From the cell containing the given text, extract its center point as (x, y) coordinate. 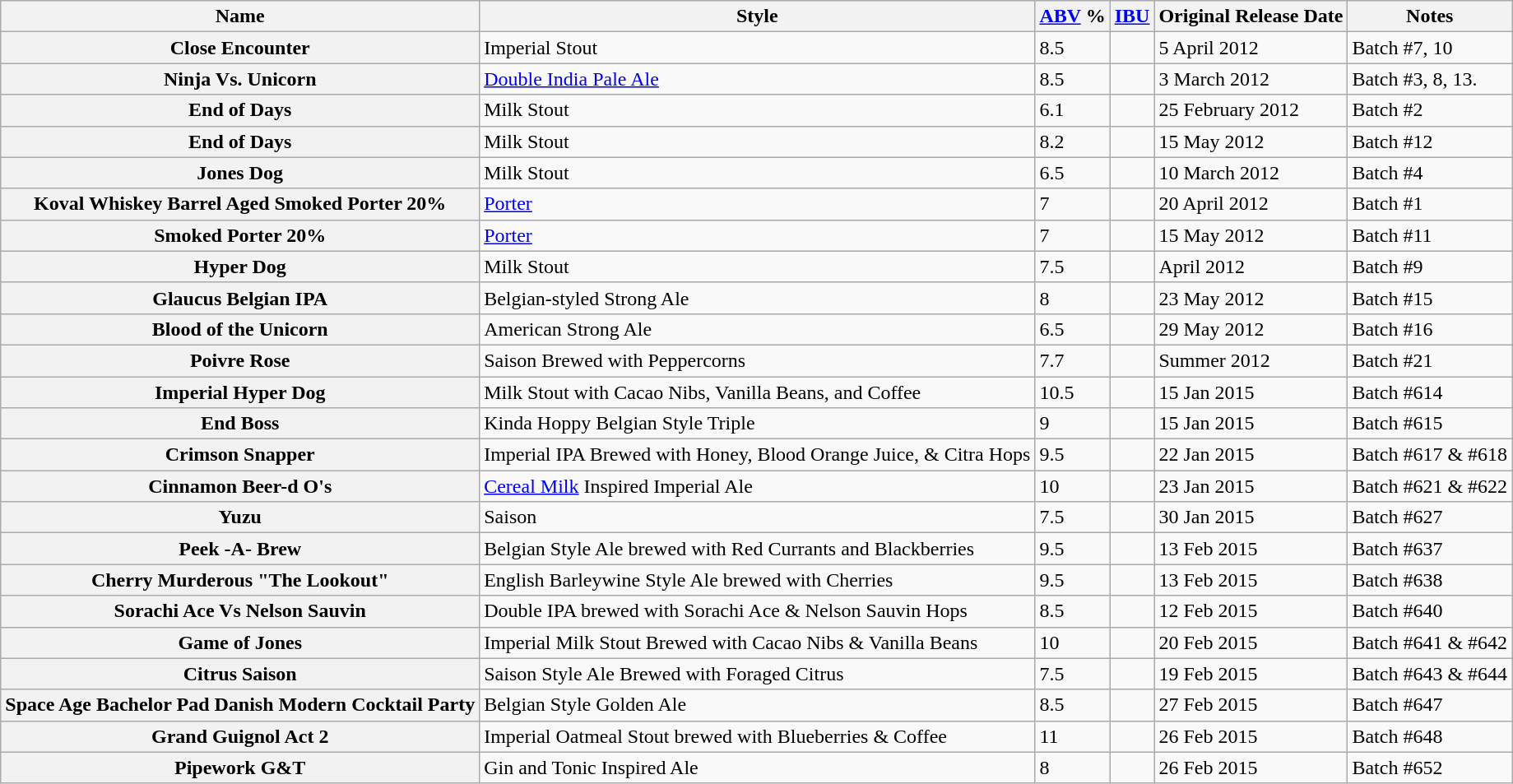
End Boss (240, 424)
Saison Style Ale Brewed with Foraged Citrus (757, 674)
ABV % (1073, 16)
Glaucus Belgian IPA (240, 298)
Batch #627 (1430, 517)
American Strong Ale (757, 329)
Batch #9 (1430, 267)
27 Feb 2015 (1251, 705)
Batch #2 (1430, 110)
Batch #3, 8, 13. (1430, 79)
Batch #621 & #622 (1430, 486)
3 March 2012 (1251, 79)
English Barleywine Style Ale brewed with Cherries (757, 580)
Batch #16 (1430, 329)
Citrus Saison (240, 674)
Batch #648 (1430, 736)
7.7 (1073, 360)
5 April 2012 (1251, 48)
Batch #614 (1430, 392)
Batch #647 (1430, 705)
Cinnamon Beer-d O's (240, 486)
22 Jan 2015 (1251, 455)
Imperial IPA Brewed with Honey, Blood Orange Juice, & Citra Hops (757, 455)
Ninja Vs. Unicorn (240, 79)
Batch #7, 10 (1430, 48)
11 (1073, 736)
Imperial Hyper Dog (240, 392)
Batch #12 (1430, 141)
Space Age Bachelor Pad Danish Modern Cocktail Party (240, 705)
Close Encounter (240, 48)
Grand Guignol Act 2 (240, 736)
Saison Brewed with Peppercorns (757, 360)
6.1 (1073, 110)
30 Jan 2015 (1251, 517)
Cereal Milk Inspired Imperial Ale (757, 486)
Double India Pale Ale (757, 79)
Batch #615 (1430, 424)
23 Jan 2015 (1251, 486)
Sorachi Ace Vs Nelson Sauvin (240, 611)
Name (240, 16)
Belgian-styled Strong Ale (757, 298)
Imperial Stout (757, 48)
Peek -A- Brew (240, 549)
Batch #641 & #642 (1430, 643)
Cherry Murderous "The Lookout" (240, 580)
Summer 2012 (1251, 360)
23 May 2012 (1251, 298)
Hyper Dog (240, 267)
Gin and Tonic Inspired Ale (757, 768)
Batch #617 & #618 (1430, 455)
8.2 (1073, 141)
20 April 2012 (1251, 204)
9 (1073, 424)
Batch #652 (1430, 768)
Batch #640 (1430, 611)
Double IPA brewed with Sorachi Ace & Nelson Sauvin Hops (757, 611)
19 Feb 2015 (1251, 674)
Batch #21 (1430, 360)
Batch #637 (1430, 549)
Koval Whiskey Barrel Aged Smoked Porter 20% (240, 204)
Original Release Date (1251, 16)
Batch #643 & #644 (1430, 674)
Poivre Rose (240, 360)
Imperial Milk Stout Brewed with Cacao Nibs & Vanilla Beans (757, 643)
Imperial Oatmeal Stout brewed with Blueberries & Coffee (757, 736)
12 Feb 2015 (1251, 611)
25 February 2012 (1251, 110)
10 March 2012 (1251, 173)
10.5 (1073, 392)
Style (757, 16)
Batch #4 (1430, 173)
Kinda Hoppy Belgian Style Triple (757, 424)
Milk Stout with Cacao Nibs, Vanilla Beans, and Coffee (757, 392)
Notes (1430, 16)
Game of Jones (240, 643)
Batch #15 (1430, 298)
Batch #1 (1430, 204)
Blood of the Unicorn (240, 329)
Jones Dog (240, 173)
Belgian Style Ale brewed with Red Currants and Blackberries (757, 549)
Yuzu (240, 517)
Belgian Style Golden Ale (757, 705)
Pipework G&T (240, 768)
29 May 2012 (1251, 329)
IBU (1132, 16)
Batch #638 (1430, 580)
Batch #11 (1430, 235)
Crimson Snapper (240, 455)
20 Feb 2015 (1251, 643)
April 2012 (1251, 267)
Saison (757, 517)
Smoked Porter 20% (240, 235)
